Identify which cell holds the provided text, then report its [x, y] central coordinate. 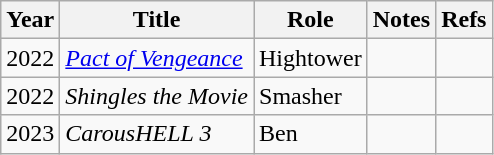
Title [157, 20]
Smasher [311, 96]
Hightower [311, 58]
Ben [311, 134]
Refs [464, 20]
CarousHELL 3 [157, 134]
Notes [401, 20]
Pact of Vengeance [157, 58]
2023 [30, 134]
Year [30, 20]
Role [311, 20]
Shingles the Movie [157, 96]
